Return the [x, y] coordinate for the center point of the cell that contains the specified text.  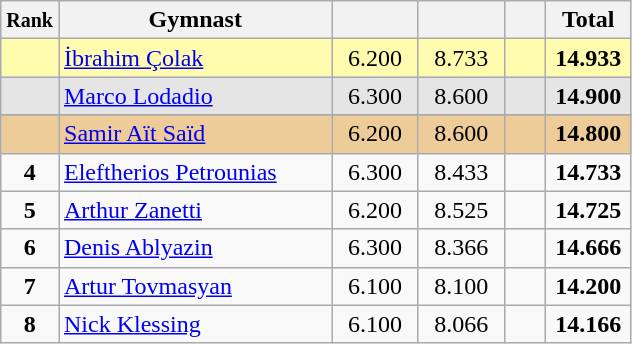
Total [588, 20]
14.800 [588, 134]
İbrahim Çolak [195, 58]
14.666 [588, 248]
Arthur Zanetti [195, 210]
8.525 [461, 210]
6 [30, 248]
8.433 [461, 172]
Gymnast [195, 20]
14.733 [588, 172]
14.200 [588, 286]
14.725 [588, 210]
Nick Klessing [195, 324]
Samir Aït Saïd [195, 134]
Eleftherios Petrounias [195, 172]
7 [30, 286]
8.066 [461, 324]
8.100 [461, 286]
Denis Ablyazin [195, 248]
8.366 [461, 248]
5 [30, 210]
8 [30, 324]
4 [30, 172]
14.166 [588, 324]
Rank [30, 20]
14.933 [588, 58]
14.900 [588, 96]
8.733 [461, 58]
Artur Tovmasyan [195, 286]
Marco Lodadio [195, 96]
